For the text-containing cell, return its midpoint in [X, Y] coordinate format. 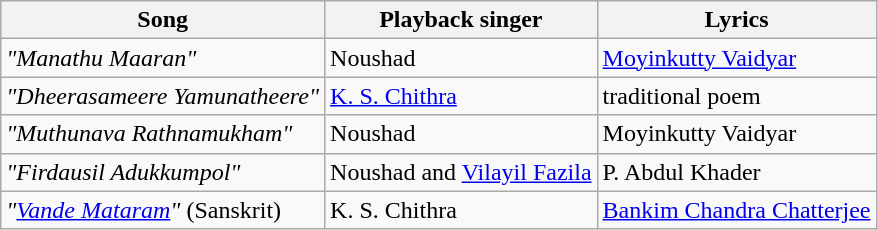
"Vande Mataram" (Sanskrit) [163, 210]
Song [163, 20]
Lyrics [736, 20]
Playback singer [461, 20]
P. Abdul Khader [736, 172]
Noushad and Vilayil Fazila [461, 172]
Bankim Chandra Chatterjee [736, 210]
"Dheerasameere Yamunatheere" [163, 96]
"Manathu Maaran" [163, 58]
"Firdausil Adukkumpol" [163, 172]
"Muthunava Rathnamukham" [163, 134]
traditional poem [736, 96]
